Pinpoint the cell where the given text exists, returning its [x, y] midpoint coordinate. 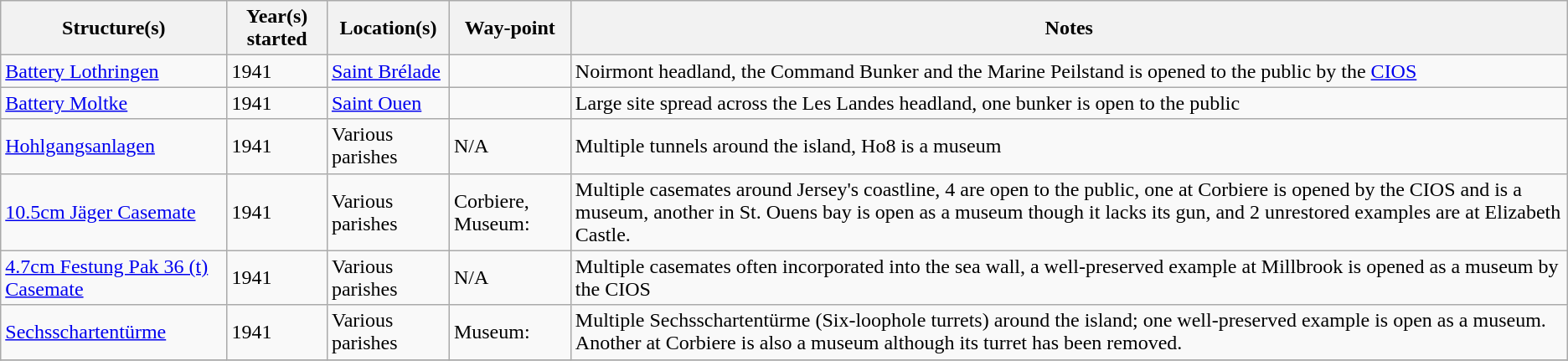
Battery Moltke [114, 103]
Corbiere, Museum: [509, 212]
Multiple tunnels around the island, Ho8 is a museum [1069, 146]
Noirmont headland, the Command Bunker and the Marine Peilstand is opened to the public by the CIOS [1069, 71]
Structure(s) [114, 28]
Way-point [509, 28]
Year(s) started [276, 28]
Large site spread across the Les Landes headland, one bunker is open to the public [1069, 103]
Battery Lothringen [114, 71]
Museum: [509, 332]
4.7cm Festung Pak 36 (t) Casemate [114, 278]
Saint Brélade [388, 71]
Sechsschartentürme [114, 332]
Multiple casemates often incorporated into the sea wall, a well-preserved example at Millbrook is opened as a museum by the CIOS [1069, 278]
10.5cm Jäger Casemate [114, 212]
Hohlgangsanlagen [114, 146]
Location(s) [388, 28]
Notes [1069, 28]
Saint Ouen [388, 103]
